Detect which cell encompasses the target text, then output its (x, y) center coordinate. 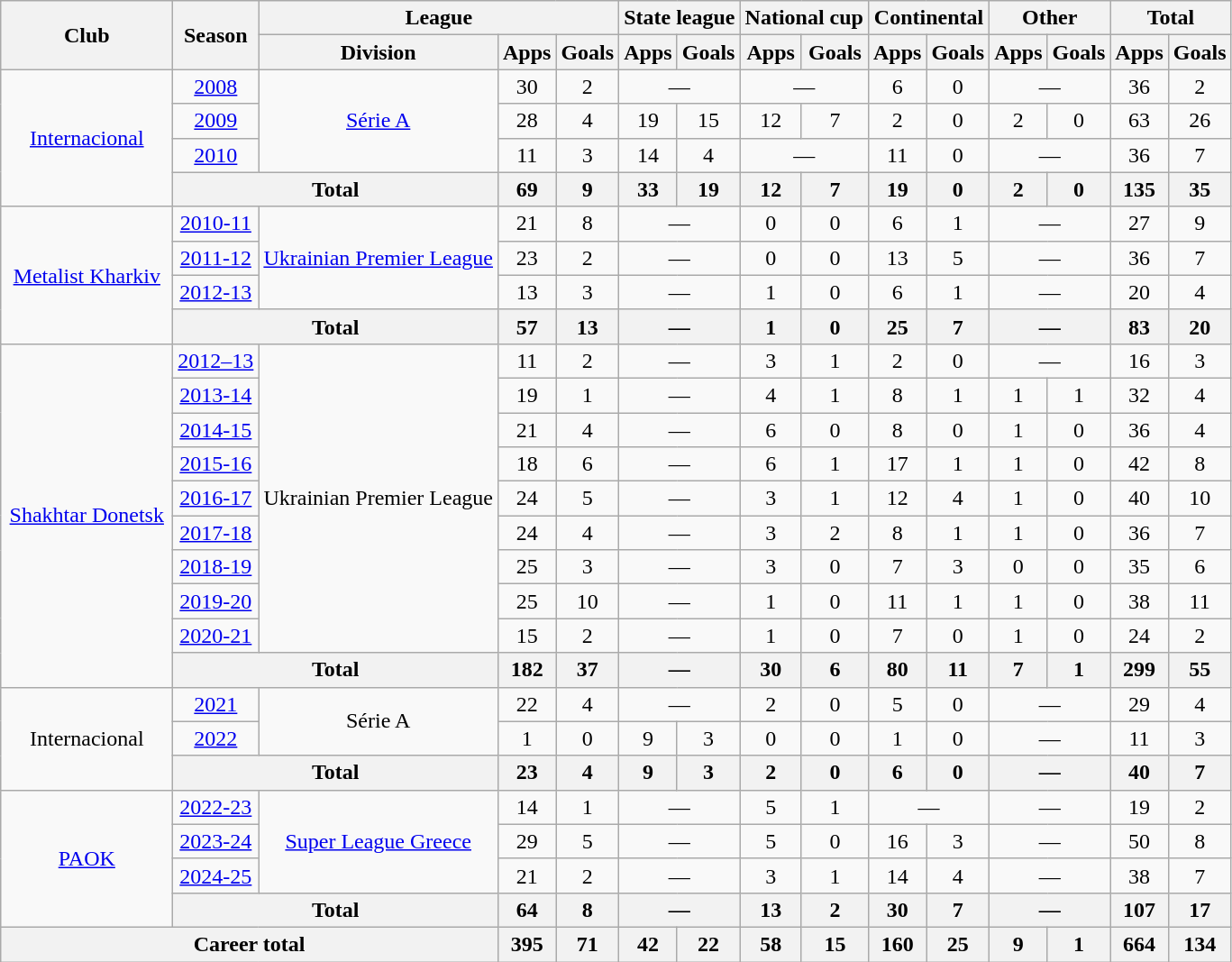
League (439, 18)
135 (1139, 189)
80 (897, 670)
Division (379, 52)
55 (1200, 670)
2009 (216, 121)
64 (526, 910)
2018-19 (216, 567)
26 (1200, 121)
2014-15 (216, 430)
Career total (250, 944)
Metalist Kharkiv (87, 275)
2022-23 (216, 807)
Super League Greece (379, 841)
28 (526, 121)
2008 (216, 87)
State league (680, 18)
2016-17 (216, 499)
134 (1200, 944)
83 (1139, 326)
2011-12 (216, 258)
2012-13 (216, 292)
57 (526, 326)
2017-18 (216, 533)
National cup (804, 18)
33 (648, 189)
Shakhtar Donetsk (87, 516)
2023-24 (216, 841)
PAOK (87, 858)
71 (588, 944)
2015-16 (216, 464)
2024-25 (216, 875)
50 (1139, 841)
Other (1050, 18)
2021 (216, 704)
2022 (216, 738)
Continental (928, 18)
160 (897, 944)
69 (526, 189)
32 (1139, 395)
Season (216, 35)
63 (1139, 121)
182 (526, 670)
27 (1139, 224)
2010-11 (216, 224)
2012–13 (216, 361)
2020-21 (216, 636)
2013-14 (216, 395)
107 (1139, 910)
2019-20 (216, 601)
299 (1139, 670)
37 (588, 670)
664 (1139, 944)
395 (526, 944)
18 (526, 464)
Club (87, 35)
2010 (216, 155)
58 (771, 944)
